For the text-containing cell, return its midpoint in (X, Y) coordinate format. 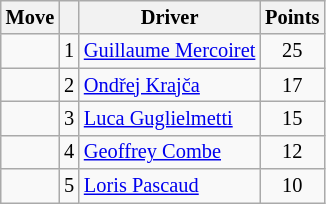
1 (69, 51)
Points (292, 17)
Move (30, 17)
10 (292, 186)
25 (292, 51)
17 (292, 85)
Geoffrey Combe (170, 152)
15 (292, 118)
Loris Pascaud (170, 186)
4 (69, 152)
Luca Guglielmetti (170, 118)
Ondřej Krajča (170, 85)
Guillaume Mercoiret (170, 51)
3 (69, 118)
12 (292, 152)
Driver (170, 17)
5 (69, 186)
2 (69, 85)
